Return the [x, y] coordinate for the center point of the cell that contains the specified text.  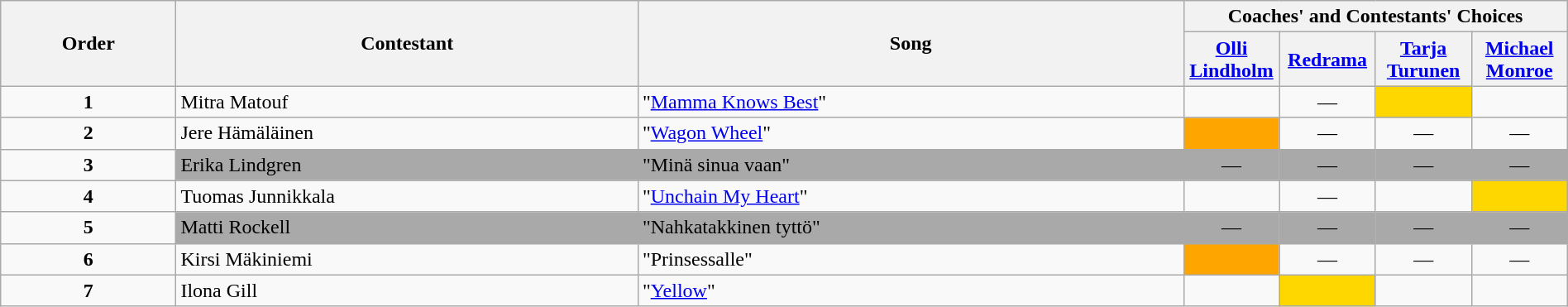
Redrama [1327, 60]
"Wagon Wheel" [911, 133]
"Minä sinua vaan" [911, 165]
7 [88, 290]
"Nahkatakkinen tyttö" [911, 228]
Song [911, 43]
2 [88, 133]
Matti Rockell [407, 228]
Order [88, 43]
Jere Hämäläinen [407, 133]
Mitra Matouf [407, 102]
4 [88, 196]
"Yellow" [911, 290]
"Unchain My Heart" [911, 196]
5 [88, 228]
"Prinsessalle" [911, 259]
Contestant [407, 43]
Olli Lindholm [1231, 60]
Kirsi Mäkiniemi [407, 259]
Coaches' and Contestants' Choices [1375, 17]
Ilona Gill [407, 290]
Tuomas Junnikkala [407, 196]
Tarja Turunen [1423, 60]
3 [88, 165]
Michael Monroe [1519, 60]
Erika Lindgren [407, 165]
"Mamma Knows Best" [911, 102]
1 [88, 102]
6 [88, 259]
